Output the (x, y) coordinate of the center of the cell containing the given text.  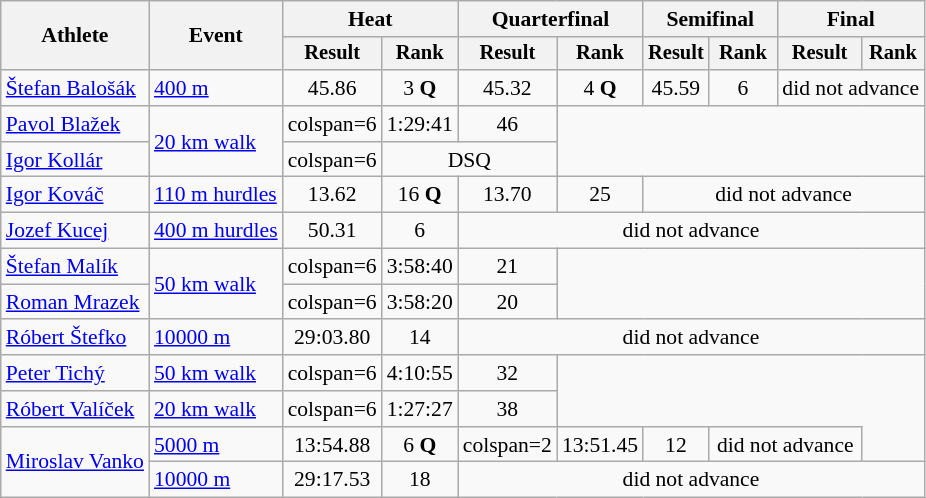
50.31 (332, 231)
Jozef Kucej (75, 231)
Final (850, 19)
4 Q (600, 88)
4:10:55 (420, 373)
colspan=2 (508, 445)
20 (508, 302)
Štefan Malík (75, 267)
46 (508, 124)
12 (676, 445)
DSQ (470, 160)
Pavol Blažek (75, 124)
Róbert Štefko (75, 338)
Róbert Valíček (75, 409)
13:51.45 (600, 445)
110 m hurdles (216, 195)
6 Q (420, 445)
3:58:40 (420, 267)
Igor Kollár (75, 160)
38 (508, 409)
400 m hurdles (216, 231)
45.59 (676, 88)
32 (508, 373)
3:58:20 (420, 302)
Heat (370, 19)
14 (420, 338)
21 (508, 267)
Athlete (75, 36)
45.86 (332, 88)
3 Q (420, 88)
1:29:41 (420, 124)
Roman Mrazek (75, 302)
1:27:27 (420, 409)
Igor Kováč (75, 195)
Miroslav Vanko (75, 462)
400 m (216, 88)
13.62 (332, 195)
Quarterfinal (550, 19)
Peter Tichý (75, 373)
18 (420, 480)
45.32 (508, 88)
29:03.80 (332, 338)
16 Q (420, 195)
13:54.88 (332, 445)
29:17.53 (332, 480)
5000 m (216, 445)
Semifinal (710, 19)
13.70 (508, 195)
Štefan Balošák (75, 88)
25 (600, 195)
Event (216, 36)
